Output the [x, y] coordinate of the center of the cell containing the given text.  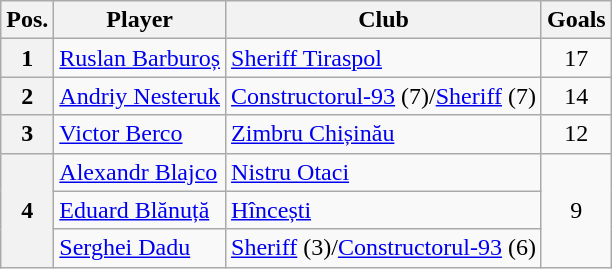
Sheriff Tiraspol [384, 58]
1 [28, 58]
Constructorul-93 (7)/Sheriff (7) [384, 96]
Club [384, 20]
Hîncești [384, 210]
Ruslan Barburoș [140, 58]
Pos. [28, 20]
Nistru Otaci [384, 172]
Sheriff (3)/Constructorul-93 (6) [384, 248]
3 [28, 134]
Andriy Nesteruk [140, 96]
12 [576, 134]
Serghei Dadu [140, 248]
Victor Berco [140, 134]
Alexandr Blajco [140, 172]
14 [576, 96]
2 [28, 96]
17 [576, 58]
Player [140, 20]
Goals [576, 20]
Zimbru Chișinău [384, 134]
9 [576, 210]
Eduard Blănuță [140, 210]
4 [28, 210]
